Capture the cell that displays the provided text and extract its (X, Y) central coordinate. 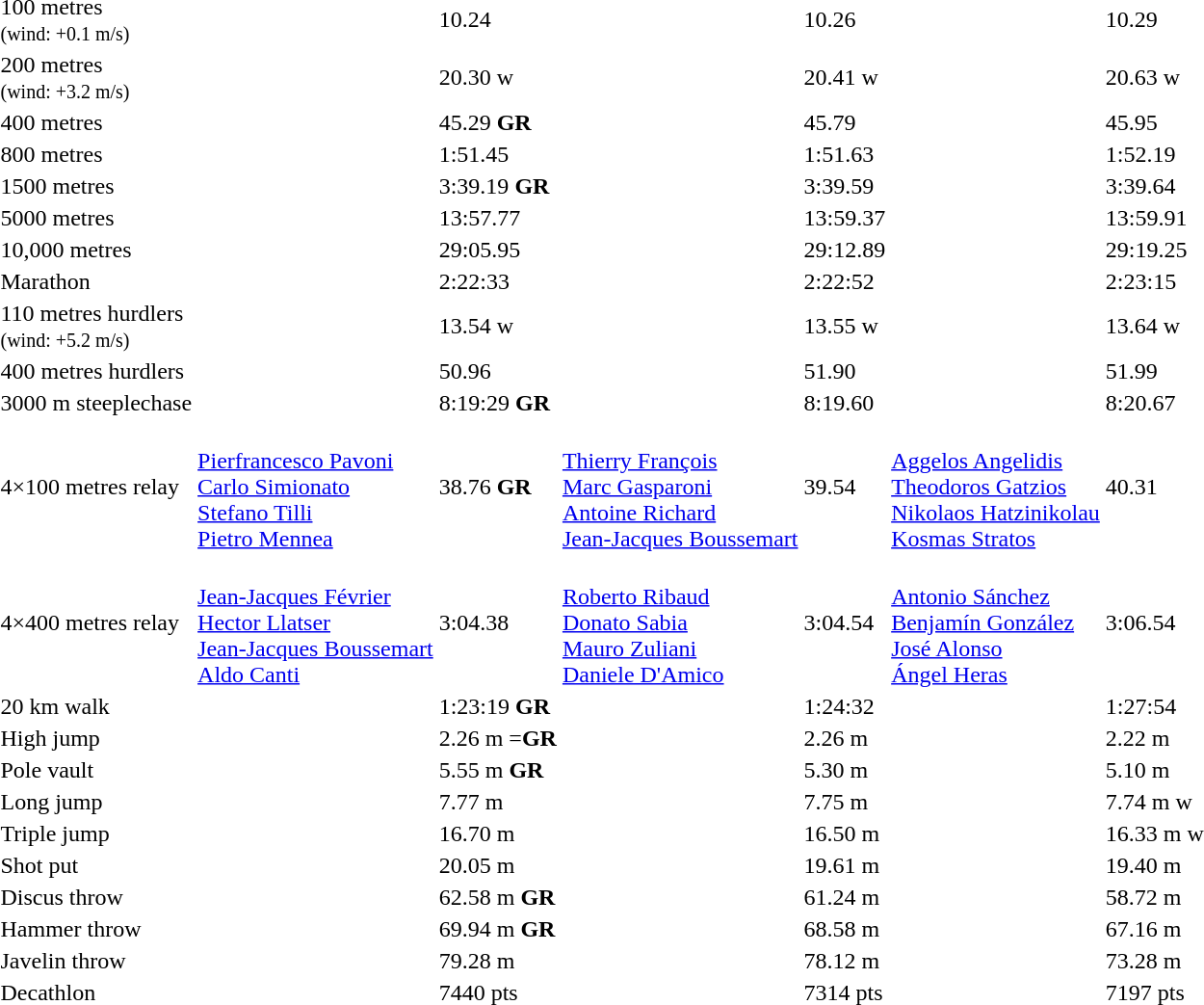
2.26 m (845, 738)
45.29 GR (497, 122)
13:57.77 (497, 218)
3:39.59 (845, 186)
78.12 m (845, 961)
Aggelos AngelidisTheodoros GatziosNikolaos HatzinikolauKosmas Stratos (996, 487)
13.55 w (845, 326)
16.50 m (845, 833)
1:51.63 (845, 154)
79.28 m (497, 961)
29:12.89 (845, 250)
45.79 (845, 122)
2:22:33 (497, 281)
1:51.45 (497, 154)
13.54 w (497, 326)
5.55 m GR (497, 770)
19.61 m (845, 865)
Thierry FrançoisMarc GasparoniAntoine RichardJean-Jacques Boussemart (680, 487)
69.94 m GR (497, 929)
20.41 w (845, 77)
5.30 m (845, 770)
Pierfrancesco PavoniCarlo SimionatoStefano TilliPietro Mennea (316, 487)
13:59.37 (845, 218)
51.90 (845, 371)
29:05.95 (497, 250)
Jean-Jacques FévrierHector LlatserJean-Jacques BoussemartAldo Canti (316, 622)
38.76 GR (497, 487)
61.24 m (845, 897)
3:39.19 GR (497, 186)
1:23:19 GR (497, 706)
Roberto RibaudDonato SabiaMauro ZulianiDaniele D'Amico (680, 622)
2:22:52 (845, 281)
8:19:29 GR (497, 403)
7.75 m (845, 802)
7.77 m (497, 802)
16.70 m (497, 833)
20.05 m (497, 865)
68.58 m (845, 929)
3:04.54 (845, 622)
20.30 w (497, 77)
8:19.60 (845, 403)
Antonio SánchezBenjamín GonzálezJosé AlonsoÁngel Heras (996, 622)
1:24:32 (845, 706)
62.58 m GR (497, 897)
3:04.38 (497, 622)
50.96 (497, 371)
39.54 (845, 487)
2.26 m =GR (497, 738)
